Scan for the cell matching the given text and deliver its [x, y] coordinate at center. 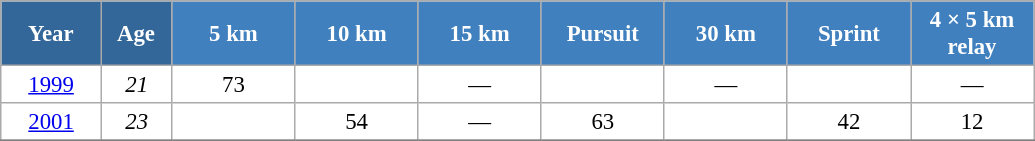
54 [356, 122]
5 km [234, 34]
23 [136, 122]
15 km [480, 34]
Pursuit [602, 34]
4 × 5 km relay [972, 34]
Year [52, 34]
12 [972, 122]
30 km [726, 34]
21 [136, 85]
Age [136, 34]
1999 [52, 85]
73 [234, 85]
42 [848, 122]
2001 [52, 122]
63 [602, 122]
Sprint [848, 34]
10 km [356, 34]
